Capture the cell that displays the provided text and extract its (X, Y) central coordinate. 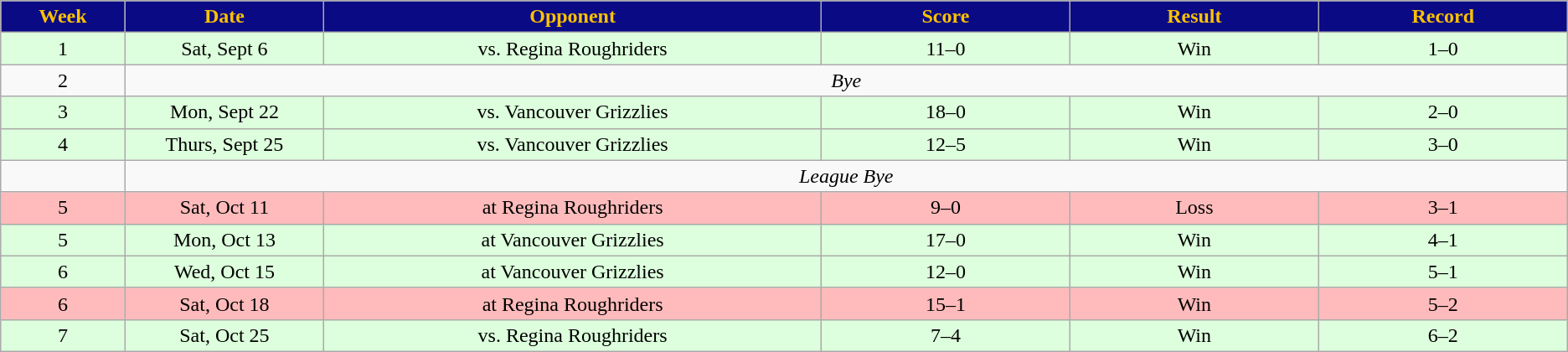
Opponent (573, 17)
Sat, Oct 18 (224, 303)
7 (63, 335)
League Bye (846, 176)
Mon, Sept 22 (224, 112)
Loss (1194, 208)
Mon, Oct 13 (224, 240)
Bye (846, 80)
11–0 (946, 49)
6–2 (1442, 335)
3–0 (1442, 144)
2 (63, 80)
Date (224, 17)
2–0 (1442, 112)
1 (63, 49)
Sat, Oct 25 (224, 335)
Thurs, Sept 25 (224, 144)
9–0 (946, 208)
17–0 (946, 240)
12–0 (946, 272)
Sat, Oct 11 (224, 208)
4–1 (1442, 240)
5–1 (1442, 272)
Score (946, 17)
Record (1442, 17)
Sat, Sept 6 (224, 49)
1–0 (1442, 49)
4 (63, 144)
18–0 (946, 112)
Result (1194, 17)
5–2 (1442, 303)
Wed, Oct 15 (224, 272)
3 (63, 112)
7–4 (946, 335)
15–1 (946, 303)
Week (63, 17)
3–1 (1442, 208)
12–5 (946, 144)
